Scan for the cell matching the given text and deliver its (x, y) coordinate at center. 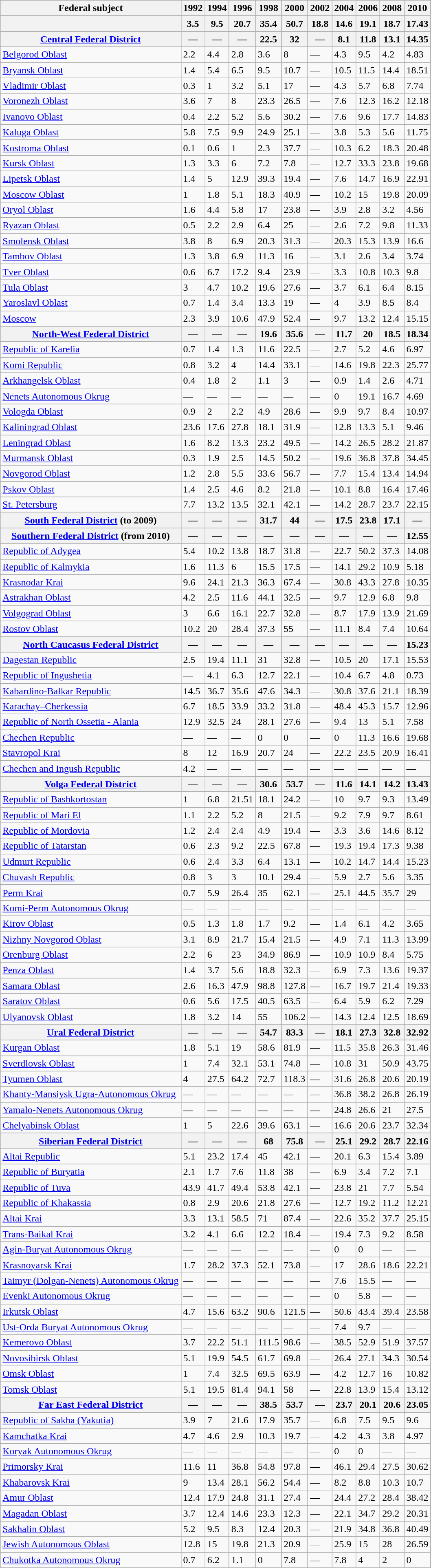
30.62 (417, 1467)
2010 (417, 8)
17.6 (217, 427)
Murmansk Oblast (90, 458)
Republic of Adygea (90, 551)
32.34 (417, 1125)
45.3 (368, 707)
33.6 (268, 474)
51.9 (392, 1343)
Republic of Mari El (90, 815)
2004 (344, 8)
Khabarovsk Krai (90, 1482)
54.5 (242, 1358)
68 (268, 1141)
61.7 (268, 1358)
Jewish Autonomous Oblast (90, 1544)
1996 (242, 8)
25.15 (417, 1219)
2002 (320, 8)
26.6 (368, 1110)
31.6 (344, 1079)
8.1 (344, 39)
33.2 (268, 707)
2006 (368, 8)
94.1 (268, 1389)
13.8 (242, 551)
7.58 (417, 722)
Kabardino-Balkar Republic (90, 691)
13.12 (417, 1389)
Tyumen Oblast (90, 1079)
87.4 (295, 1219)
14.08 (417, 551)
Belgorod Oblast (90, 55)
Kaluga Oblast (90, 132)
Altai Republic (90, 1156)
15.7 (392, 707)
Tula Oblast (90, 287)
24.1 (217, 582)
Ulyanovsk Oblast (90, 1017)
127.8 (295, 986)
38 (295, 1172)
33.3 (368, 163)
53.1 (268, 1063)
13.5 (242, 505)
26.3 (392, 1048)
56.2 (268, 1482)
10.97 (417, 411)
54.7 (268, 1032)
Republic of Tuva (90, 1188)
12.96 (417, 707)
7.29 (417, 1001)
24.4 (344, 1498)
Moscow (90, 318)
12.55 (417, 536)
16.1 (242, 613)
4.56 (417, 210)
9.46 (417, 427)
43.75 (417, 1063)
6.97 (417, 349)
Ivanovo Oblast (90, 117)
16.2 (392, 101)
Nizhny Novgorod Oblast (90, 939)
21.69 (417, 613)
14.35 (417, 39)
Republic of Sakha (Yakutia) (90, 1420)
6.5 (242, 70)
31.3 (295, 241)
2008 (392, 8)
27.1 (368, 1358)
64.2 (242, 1079)
Oryol Oblast (90, 210)
13 (368, 722)
18.69 (417, 1017)
7.74 (417, 86)
39.3 (268, 179)
10.64 (417, 629)
21.87 (417, 442)
Tomsk Oblast (90, 1389)
49.4 (242, 1188)
Saratov Oblast (90, 1001)
7.9 (368, 815)
12.2 (268, 1234)
73.8 (295, 1265)
Republic of Kalmykia (90, 567)
35.4 (268, 24)
15.6 (217, 1312)
10.82 (417, 1374)
27.3 (368, 1032)
Ural Federal District (90, 1032)
Primorsky Krai (90, 1467)
38.2 (368, 1094)
Orenburg Oblast (90, 955)
Central Federal District (90, 39)
8.9 (217, 939)
58.5 (242, 1219)
8.5 (392, 303)
27.4 (295, 1498)
10.6 (242, 318)
0.73 (417, 675)
4.97 (417, 1435)
Dagestan Republic (90, 660)
71 (268, 1219)
83.3 (295, 1032)
10.35 (417, 582)
2.1 (193, 1172)
24.2 (295, 799)
Yaroslavl Oblast (90, 303)
8.12 (417, 830)
17.3 (392, 846)
Ryazan Oblast (90, 225)
Kostroma Oblast (90, 148)
5.54 (417, 1188)
98.8 (268, 986)
19.37 (417, 970)
32 (295, 39)
22.3 (392, 365)
North Caucasus Federal District (90, 644)
1992 (193, 8)
3.74 (417, 256)
20.48 (417, 148)
43.9 (193, 1188)
21.6 (242, 1420)
22.91 (417, 179)
35 (268, 892)
81.4 (242, 1389)
32.92 (417, 1032)
23.58 (417, 1312)
43.4 (368, 1312)
Udmurt Republic (90, 861)
9 (193, 1482)
106.2 (295, 1017)
Magadan Oblast (90, 1513)
121.5 (295, 1312)
41.7 (217, 1188)
63.5 (295, 1001)
8.15 (417, 287)
25 (295, 225)
36.7 (217, 691)
19.2 (368, 1203)
3.35 (417, 877)
17.46 (417, 489)
46.1 (344, 1467)
10.4 (344, 675)
Krasnoyarsk Krai (90, 1265)
Evenki Autonomous Okrug (90, 1296)
54.8 (268, 1467)
5.7 (368, 86)
Krasnodar Krai (90, 582)
14.83 (417, 117)
50.6 (344, 1312)
Kaliningrad Oblast (90, 427)
22.16 (417, 1141)
Republic of Khakassia (90, 1203)
1.9 (217, 458)
14 (242, 1017)
Irkutsk Oblast (90, 1312)
67.4 (295, 582)
Republic of Ingushetia (90, 675)
86.9 (295, 955)
72.7 (268, 1079)
North-West Federal District (90, 334)
Astrakhan Oblast (90, 598)
1994 (217, 8)
53.8 (268, 1188)
South Federal District (to 2009) (90, 520)
11.7 (344, 334)
17.2 (242, 272)
Trans-Baikal Krai (90, 1234)
26.59 (417, 1544)
17.43 (417, 24)
48.4 (344, 707)
4.8 (392, 675)
Far East Federal District (90, 1405)
Sakhalin Oblast (90, 1529)
19.5 (217, 1389)
30.54 (417, 1358)
16.3 (217, 986)
Komi Republic (90, 365)
39.6 (268, 1125)
11.75 (417, 132)
37.57 (417, 1343)
31.1 (268, 1498)
Yamalo-Nenets Autonomous Okrug (90, 1110)
8.61 (417, 815)
21.4 (392, 986)
Komi-Perm Autonomous Okrug (90, 908)
98.6 (295, 1343)
Chuvash Republic (90, 877)
19.3 (344, 846)
5.5 (242, 474)
19.9 (217, 1358)
23.05 (417, 1405)
25.9 (344, 1544)
Volgograd Oblast (90, 613)
Smolensk Oblast (90, 241)
Leningrad Oblast (90, 442)
Rostov Oblast (90, 629)
22.8 (344, 1389)
Khanty-Mansiysk Ugra-Autonomous Okrug (90, 1094)
63.2 (242, 1312)
0.1 (193, 148)
4.71 (417, 380)
35.2 (368, 1219)
23.9 (295, 272)
Voronezh Oblast (90, 101)
25.77 (417, 365)
44 (295, 520)
Nenets Autonomous Okrug (90, 396)
Kursk Oblast (90, 163)
52.1 (268, 1265)
Koryak Autonomous Okrug (90, 1451)
38.42 (417, 1498)
4.83 (417, 55)
Moscow Oblast (90, 194)
8.58 (417, 1234)
31.46 (417, 1048)
11 (217, 1467)
40.5 (268, 1001)
Kurgan Oblast (90, 1048)
18.39 (417, 691)
37.6 (368, 691)
14.3 (344, 1017)
Pskov Oblast (90, 489)
56.7 (295, 474)
23.6 (193, 427)
14.94 (417, 474)
12.18 (417, 101)
22.21 (417, 1265)
Agin-Buryat Autonomous Okrug (90, 1250)
1998 (268, 8)
9.3 (392, 799)
51.1 (242, 1343)
63.9 (295, 1374)
29 (417, 892)
9.38 (417, 846)
5.75 (417, 955)
34.7 (368, 1513)
Vladimir Oblast (90, 86)
30.6 (268, 784)
67.8 (295, 846)
17.7 (392, 117)
Chechen and Ingush Republic (90, 769)
15.53 (417, 660)
13.6 (392, 970)
34.9 (268, 955)
Chelyabinsk Oblast (90, 1125)
10 (344, 799)
20.09 (417, 194)
3.89 (417, 1156)
69.5 (268, 1374)
Novgorod Oblast (90, 474)
54.4 (295, 1482)
23 (242, 955)
34.8 (368, 1529)
Perm Krai (90, 892)
Republic of Tatarstan (90, 846)
Volga Federal District (90, 784)
Siberian Federal District (90, 1141)
Southern Federal District (from 2010) (90, 536)
33.1 (295, 365)
3.5 (193, 24)
43.3 (368, 582)
Sverdlovsk Oblast (90, 1063)
Amur Oblast (90, 1498)
12.5 (392, 1017)
8.3 (242, 1529)
21.51 (242, 799)
16.4 (392, 489)
Arkhangelsk Oblast (90, 380)
20.31 (417, 1513)
26.19 (417, 1094)
Republic of Buryatia (90, 1172)
74.8 (295, 1063)
58 (295, 1389)
28 (392, 1544)
18.6 (392, 1265)
47.6 (268, 691)
40.9 (295, 194)
11.33 (417, 225)
21.1 (392, 691)
Tambov Oblast (90, 256)
Republic of North Ossetia - Alania (90, 722)
33.9 (242, 707)
49.5 (295, 442)
15.3 (368, 241)
27.2 (368, 1498)
Republic of Bashkortostan (90, 799)
Karachay–Cherkessia (90, 707)
30.2 (295, 117)
5.18 (417, 567)
St. Petersburg (90, 505)
17.4 (242, 1156)
18.4 (295, 1234)
44.5 (368, 892)
63.1 (295, 1125)
44.1 (268, 598)
18.34 (417, 334)
Ust-Orda Buryat Autonomous Okrug (90, 1327)
21.7 (242, 939)
12 (217, 753)
69.8 (295, 1358)
2000 (295, 8)
16.41 (417, 753)
19.33 (417, 986)
20.19 (417, 1079)
90.6 (268, 1312)
4.69 (417, 396)
31.9 (295, 427)
Taimyr (Dolgan-Nenets) Autonomous Okrug (90, 1281)
Vologda Oblast (90, 411)
Bryansk Oblast (90, 70)
Omsk Oblast (90, 1374)
52.9 (368, 1343)
62.1 (295, 892)
24.9 (268, 132)
23.5 (368, 753)
34.45 (417, 458)
Altai Krai (90, 1219)
36.3 (268, 582)
Republic of Karelia (90, 349)
3.65 (417, 923)
81.9 (295, 1048)
Chechen Republic (90, 738)
15.15 (417, 318)
5.3 (368, 132)
Kamchatka Krai (90, 1435)
Novosibirsk Oblast (90, 1358)
Samara Oblast (90, 986)
50.7 (295, 24)
45 (268, 1156)
32.3 (295, 970)
39.4 (392, 1312)
Stavropol Krai (90, 753)
13.99 (417, 939)
35.8 (368, 1048)
37.8 (392, 458)
Federal subject (90, 8)
58.6 (268, 1048)
97.8 (295, 1467)
13.49 (417, 799)
21.9 (344, 1529)
75.8 (295, 1141)
8.7 (344, 613)
111.5 (268, 1343)
Kemerovo Oblast (90, 1343)
40.49 (417, 1529)
18.51 (417, 70)
12.21 (417, 1203)
Tver Oblast (90, 272)
52.4 (295, 318)
22.15 (417, 505)
31.7 (268, 520)
Kirov Oblast (90, 923)
Republic of Mordovia (90, 830)
13.43 (417, 784)
50.9 (392, 1063)
Lipetsk Oblast (90, 179)
Penza Oblast (90, 970)
118.3 (295, 1079)
Chukotka Autonomous Okrug (90, 1560)
11.2 (392, 1203)
